Determine the [X, Y] coordinate at the center of the cell enclosing the given text.  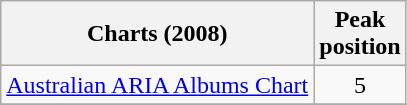
5 [360, 85]
Australian ARIA Albums Chart [158, 85]
Charts (2008) [158, 34]
Peakposition [360, 34]
